Provide the (x, y) coordinate of the cell's center where the given text is located.  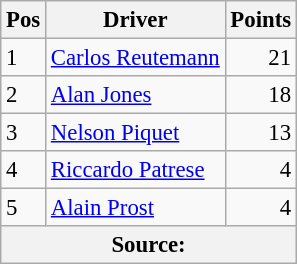
2 (24, 95)
Nelson Piquet (136, 133)
Points (260, 20)
21 (260, 58)
Riccardo Patrese (136, 170)
1 (24, 58)
3 (24, 133)
Carlos Reutemann (136, 58)
Alan Jones (136, 95)
Driver (136, 20)
18 (260, 95)
Source: (149, 245)
Alain Prost (136, 208)
5 (24, 208)
Pos (24, 20)
13 (260, 133)
